Output the (x, y) coordinate of the center of the cell containing the given text.  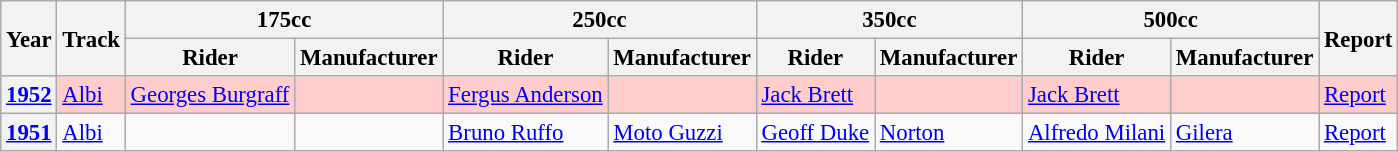
175cc (284, 20)
Geoff Duke (815, 133)
Year (29, 38)
1952 (29, 95)
Gilera (1244, 133)
350cc (889, 20)
500cc (1171, 20)
Fergus Anderson (526, 95)
Norton (948, 133)
Bruno Ruffo (526, 133)
1951 (29, 133)
250cc (600, 20)
Georges Burgraff (210, 95)
Alfredo Milani (1097, 133)
Moto Guzzi (682, 133)
Track (91, 38)
